Provide the [X, Y] coordinate of the cell's center where the given text is located.  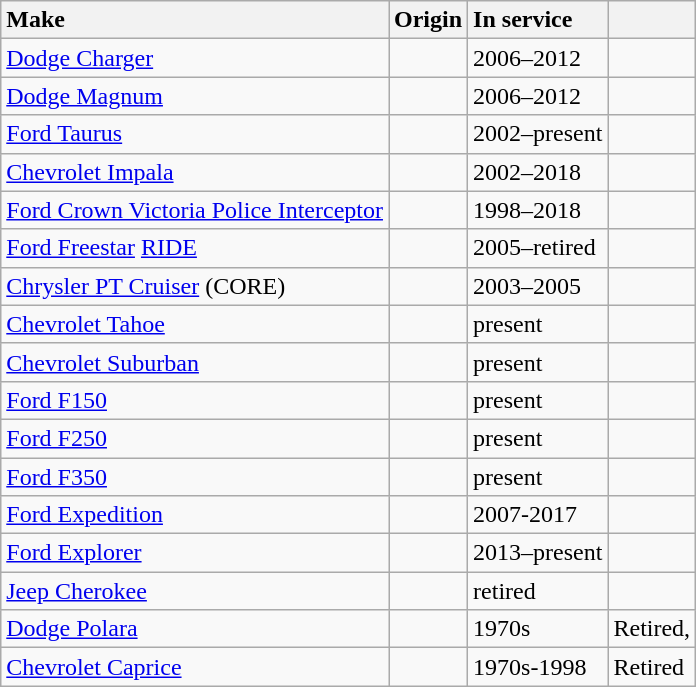
2005–retired [538, 248]
Ford F150 [195, 400]
Chrysler PT Cruiser (CORE) [195, 286]
retired [538, 591]
2013–present [538, 553]
2003–2005 [538, 286]
Ford Explorer [195, 553]
Origin [428, 20]
Dodge Polara [195, 629]
2002–present [538, 134]
Ford Expedition [195, 515]
Retired [652, 667]
1970s-1998 [538, 667]
Ford F250 [195, 438]
2002–2018 [538, 172]
Dodge Charger [195, 58]
Make [195, 20]
In service [538, 20]
1970s [538, 629]
Ford F350 [195, 477]
Retired, [652, 629]
Chevrolet Impala [195, 172]
Chevrolet Tahoe [195, 324]
Ford Taurus [195, 134]
Dodge Magnum [195, 96]
Ford Freestar RIDE [195, 248]
Jeep Cherokee [195, 591]
Ford Crown Victoria Police Interceptor [195, 210]
Chevrolet Suburban [195, 362]
2007-2017 [538, 515]
Chevrolet Caprice [195, 667]
1998–2018 [538, 210]
